From the cell containing the given text, extract its center point as (X, Y) coordinate. 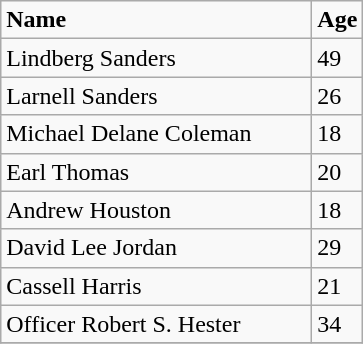
David Lee Jordan (156, 248)
49 (338, 58)
34 (338, 324)
20 (338, 172)
26 (338, 96)
Earl Thomas (156, 172)
29 (338, 248)
Michael Delane Coleman (156, 134)
Cassell Harris (156, 286)
Andrew Houston (156, 210)
Age (338, 20)
Lindberg Sanders (156, 58)
Larnell Sanders (156, 96)
Name (156, 20)
21 (338, 286)
Officer Robert S. Hester (156, 324)
